Identify which cell holds the provided text, then report its [x, y] central coordinate. 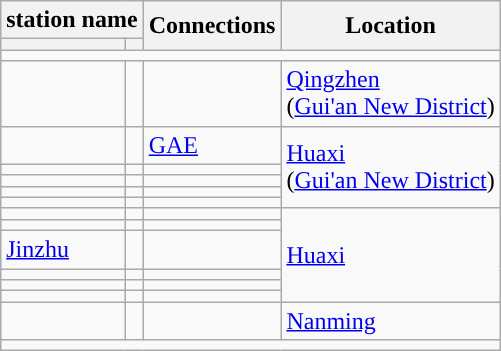
Nanming [390, 321]
Huaxi [390, 254]
Location [390, 26]
Connections [212, 26]
Huaxi(Gui'an New District) [390, 167]
Qingzhen(Gui'an New District) [390, 94]
station name [72, 20]
GAE [212, 145]
Jinzhu [63, 249]
